Find where the given text appears and provide that cell's center as (X, Y) coordinate. 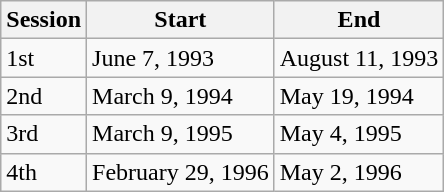
1st (44, 58)
June 7, 1993 (181, 58)
August 11, 1993 (359, 58)
May 19, 1994 (359, 96)
4th (44, 172)
March 9, 1994 (181, 96)
Start (181, 20)
May 2, 1996 (359, 172)
March 9, 1995 (181, 134)
3rd (44, 134)
May 4, 1995 (359, 134)
2nd (44, 96)
End (359, 20)
February 29, 1996 (181, 172)
Session (44, 20)
